Return the (x, y) coordinate for the center point of the cell that contains the specified text.  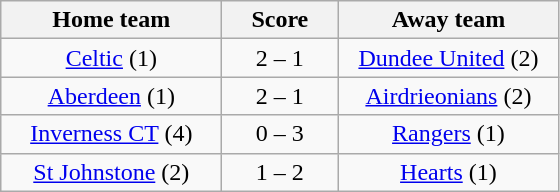
St Johnstone (2) (112, 172)
Score (280, 20)
Away team (448, 20)
Airdrieonians (2) (448, 96)
Home team (112, 20)
Inverness CT (4) (112, 134)
0 – 3 (280, 134)
Rangers (1) (448, 134)
Aberdeen (1) (112, 96)
Hearts (1) (448, 172)
Dundee United (2) (448, 58)
Celtic (1) (112, 58)
1 – 2 (280, 172)
